Output the (X, Y) coordinate of the center of the cell containing the given text.  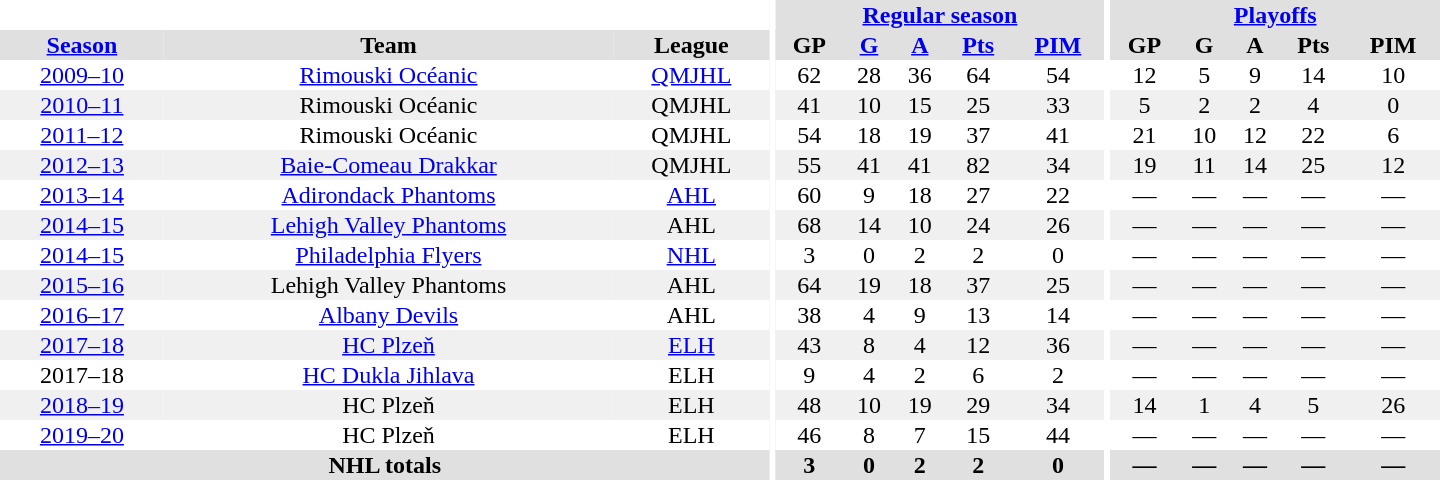
28 (870, 75)
44 (1058, 435)
NHL (691, 255)
2019–20 (82, 435)
21 (1144, 135)
82 (978, 165)
7 (920, 435)
62 (809, 75)
2018–19 (82, 405)
Team (388, 45)
NHL totals (385, 465)
29 (978, 405)
1 (1204, 405)
2011–12 (82, 135)
Philadelphia Flyers (388, 255)
46 (809, 435)
13 (978, 315)
48 (809, 405)
League (691, 45)
Regular season (940, 15)
43 (809, 345)
2012–13 (82, 165)
HC Dukla Jihlava (388, 375)
68 (809, 225)
2016–17 (82, 315)
2013–14 (82, 195)
2015–16 (82, 285)
Adirondack Phantoms (388, 195)
2009–10 (82, 75)
Albany Devils (388, 315)
27 (978, 195)
33 (1058, 105)
60 (809, 195)
24 (978, 225)
2010–11 (82, 105)
11 (1204, 165)
Playoffs (1275, 15)
Baie-Comeau Drakkar (388, 165)
Season (82, 45)
38 (809, 315)
55 (809, 165)
